Search for the cell housing the specified text and yield its (X, Y) center coordinate. 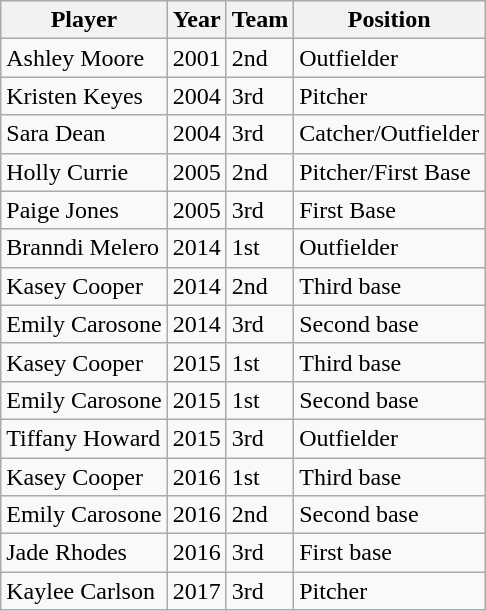
Pitcher/First Base (390, 172)
2001 (196, 58)
Ashley Moore (84, 58)
Jade Rhodes (84, 553)
Branndi Melero (84, 248)
Holly Currie (84, 172)
Position (390, 20)
First Base (390, 210)
Team (260, 20)
Paige Jones (84, 210)
Year (196, 20)
Tiffany Howard (84, 438)
Catcher/Outfielder (390, 134)
Kaylee Carlson (84, 591)
2017 (196, 591)
Sara Dean (84, 134)
Player (84, 20)
Kristen Keyes (84, 96)
First base (390, 553)
